From the cell containing the given text, extract its center point as [X, Y] coordinate. 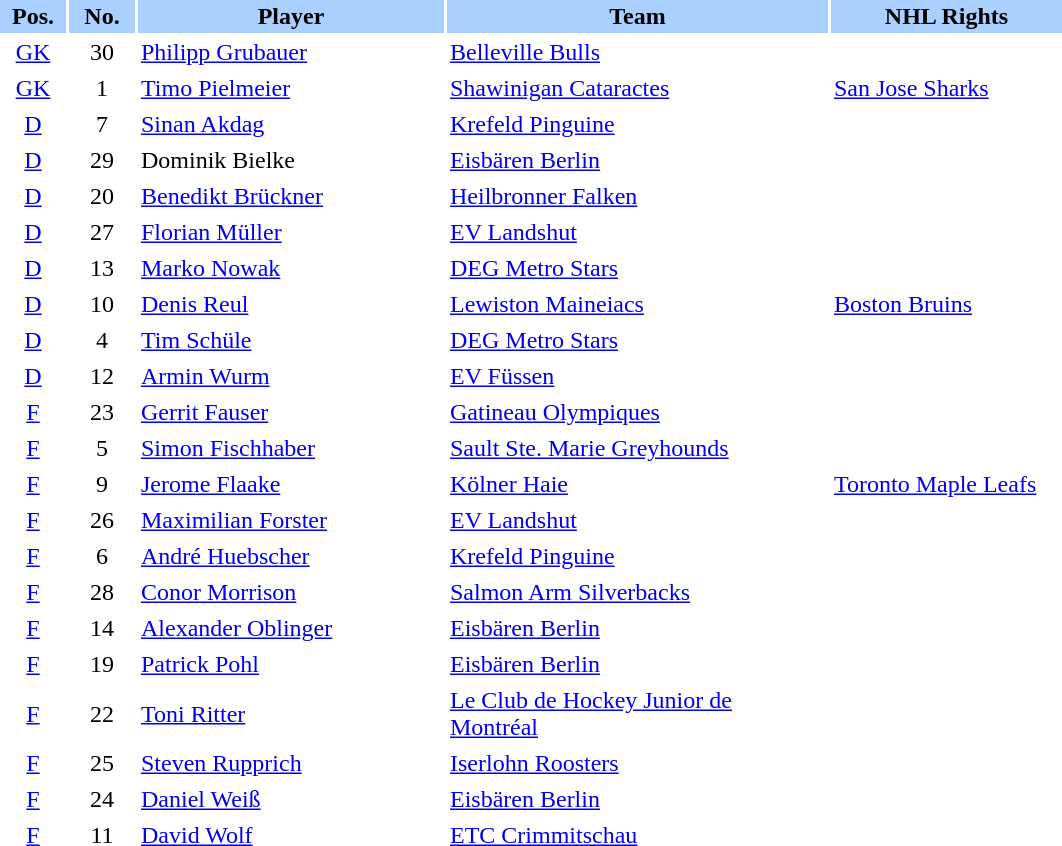
14 [102, 628]
29 [102, 160]
Timo Pielmeier [291, 88]
Conor Morrison [291, 592]
27 [102, 232]
Boston Bruins [946, 304]
7 [102, 124]
Florian Müller [291, 232]
19 [102, 664]
Shawinigan Cataractes [638, 88]
24 [102, 800]
EV Füssen [638, 376]
André Huebscher [291, 556]
26 [102, 520]
Sinan Akdag [291, 124]
Patrick Pohl [291, 664]
Heilbronner Falken [638, 196]
No. [102, 16]
Philipp Grubauer [291, 52]
Steven Rupprich [291, 764]
NHL Rights [946, 16]
Gatineau Olympiques [638, 412]
Pos. [33, 16]
Toni Ritter [291, 714]
Jerome Flaake [291, 484]
10 [102, 304]
Dominik Bielke [291, 160]
25 [102, 764]
5 [102, 448]
20 [102, 196]
Tim Schüle [291, 340]
Simon Fischhaber [291, 448]
Gerrit Fauser [291, 412]
Marko Nowak [291, 268]
13 [102, 268]
San Jose Sharks [946, 88]
Lewiston Maineiacs [638, 304]
Daniel Weiß [291, 800]
Maximilian Forster [291, 520]
30 [102, 52]
22 [102, 714]
Benedikt Brückner [291, 196]
Toronto Maple Leafs [946, 484]
6 [102, 556]
Alexander Oblinger [291, 628]
4 [102, 340]
12 [102, 376]
Sault Ste. Marie Greyhounds [638, 448]
Player [291, 16]
Team [638, 16]
Le Club de Hockey Junior de Montréal [638, 714]
Iserlohn Roosters [638, 764]
Denis Reul [291, 304]
Salmon Arm Silverbacks [638, 592]
28 [102, 592]
Armin Wurm [291, 376]
9 [102, 484]
23 [102, 412]
1 [102, 88]
Kölner Haie [638, 484]
Belleville Bulls [638, 52]
